Scan for the cell matching the given text and deliver its (X, Y) coordinate at center. 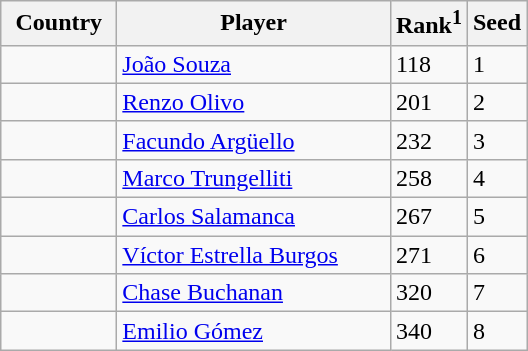
3 (496, 140)
Carlos Salamanca (254, 217)
1 (496, 64)
6 (496, 255)
Emilio Gómez (254, 331)
5 (496, 217)
Rank1 (428, 24)
258 (428, 178)
Marco Trungelliti (254, 178)
320 (428, 293)
Facundo Argüello (254, 140)
340 (428, 331)
Country (59, 24)
João Souza (254, 64)
271 (428, 255)
201 (428, 102)
7 (496, 293)
Player (254, 24)
Víctor Estrella Burgos (254, 255)
Renzo Olivo (254, 102)
2 (496, 102)
4 (496, 178)
267 (428, 217)
232 (428, 140)
Seed (496, 24)
8 (496, 331)
Chase Buchanan (254, 293)
118 (428, 64)
